Extract the (x, y) coordinate from the center of the cell holding the provided text.  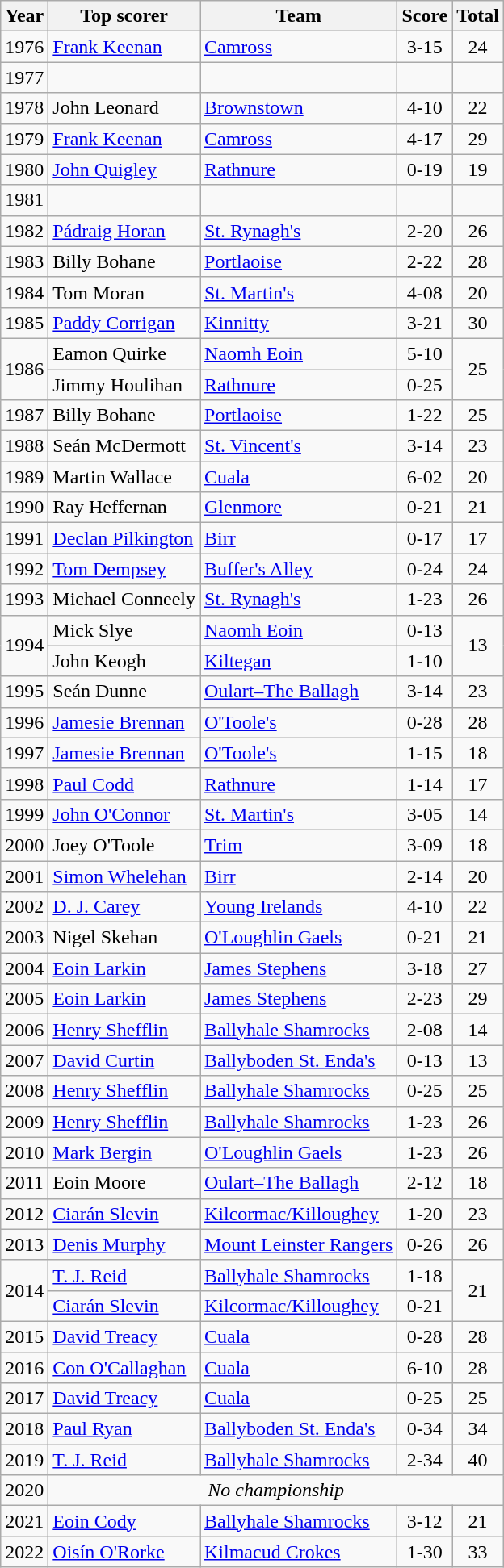
Seán Dunne (124, 692)
Pádraig Horan (124, 231)
1985 (24, 323)
2002 (24, 907)
Simon Whelehan (124, 876)
2001 (24, 876)
6-02 (425, 477)
2004 (24, 968)
3-12 (425, 1521)
0-26 (425, 1244)
1992 (24, 569)
1997 (24, 753)
1994 (24, 646)
2021 (24, 1521)
Trim (299, 845)
1996 (24, 722)
1984 (24, 292)
1979 (24, 139)
1981 (24, 200)
St. Vincent's (299, 446)
1-22 (425, 416)
Con O'Callaghan (124, 1368)
2017 (24, 1399)
2020 (24, 1491)
1-10 (425, 661)
D. J. Carey (124, 907)
Eamon Quirke (124, 353)
2013 (24, 1244)
27 (478, 968)
Martin Wallace (124, 477)
2018 (24, 1429)
1-14 (425, 784)
2019 (24, 1460)
John Keogh (124, 661)
33 (478, 1552)
2007 (24, 1060)
1-20 (425, 1214)
1982 (24, 231)
2000 (24, 845)
2009 (24, 1122)
2-23 (425, 999)
0-19 (425, 169)
19 (478, 169)
3-21 (425, 323)
Kinnitty (299, 323)
1987 (24, 416)
2022 (24, 1552)
1983 (24, 261)
Young Irelands (299, 907)
No championship (276, 1491)
1980 (24, 169)
Tom Moran (124, 292)
Total (478, 16)
2006 (24, 1030)
2016 (24, 1368)
1988 (24, 446)
1993 (24, 600)
Tom Dempsey (124, 569)
2005 (24, 999)
Michael Conneely (124, 600)
2-08 (425, 1030)
Team (299, 16)
1999 (24, 814)
Nigel Skehan (124, 938)
Buffer's Alley (299, 569)
Kilmacud Crokes (299, 1552)
1977 (24, 77)
1998 (24, 784)
Eoin Moore (124, 1183)
Declan Pilkington (124, 538)
2010 (24, 1152)
1995 (24, 692)
3-09 (425, 845)
6-10 (425, 1368)
Denis Murphy (124, 1244)
5-10 (425, 353)
Top scorer (124, 16)
Joey O'Toole (124, 845)
Eoin Cody (124, 1521)
1976 (24, 47)
2012 (24, 1214)
2015 (24, 1336)
Score (425, 16)
3-05 (425, 814)
Year (24, 16)
Mark Bergin (124, 1152)
John Quigley (124, 169)
1986 (24, 369)
Brownstown (299, 108)
3-18 (425, 968)
40 (478, 1460)
4-08 (425, 292)
1989 (24, 477)
2011 (24, 1183)
Paul Ryan (124, 1429)
John O'Connor (124, 814)
Ray Heffernan (124, 508)
Mount Leinster Rangers (299, 1244)
2003 (24, 938)
David Curtin (124, 1060)
2-12 (425, 1183)
2008 (24, 1091)
1-15 (425, 753)
Glenmore (299, 508)
0-17 (425, 538)
0-24 (425, 569)
2-20 (425, 231)
Seán McDermott (124, 446)
1990 (24, 508)
2-34 (425, 1460)
Oisín O'Rorke (124, 1552)
Jimmy Houlihan (124, 385)
2-14 (425, 876)
1-30 (425, 1552)
1978 (24, 108)
3-15 (425, 47)
Mick Slye (124, 630)
30 (478, 323)
1991 (24, 538)
0-34 (425, 1429)
4-17 (425, 139)
John Leonard (124, 108)
Kiltegan (299, 661)
2014 (24, 1290)
Paddy Corrigan (124, 323)
1-18 (425, 1275)
2-22 (425, 261)
34 (478, 1429)
Paul Codd (124, 784)
